Return (x, y) of the center of cell containing provided text 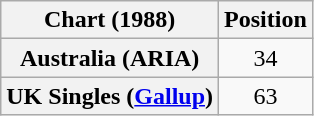
Australia (ARIA) (110, 58)
Chart (1988) (110, 20)
63 (266, 96)
UK Singles (Gallup) (110, 96)
34 (266, 58)
Position (266, 20)
